Detect which cell encompasses the target text, then output its [x, y] center coordinate. 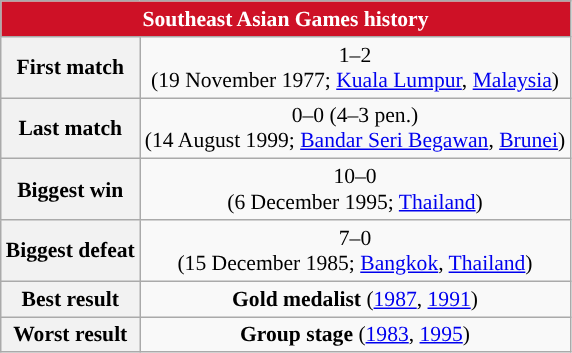
1–2 (19 November 1977; Kuala Lumpur, Malaysia) [355, 68]
First match [70, 68]
0–0 (4–3 pen.) (14 August 1999; Bandar Seri Begawan, Brunei) [355, 128]
10–0 (6 December 1995; Thailand) [355, 190]
Gold medalist (1987, 1991) [355, 299]
7–0 (15 December 1985; Bangkok, Thailand) [355, 250]
Worst result [70, 335]
Southeast Asian Games history [286, 19]
Best result [70, 299]
Biggest defeat [70, 250]
Biggest win [70, 190]
Group stage (1983, 1995) [355, 335]
Last match [70, 128]
